Output the [X, Y] coordinate of the center of the cell containing the given text.  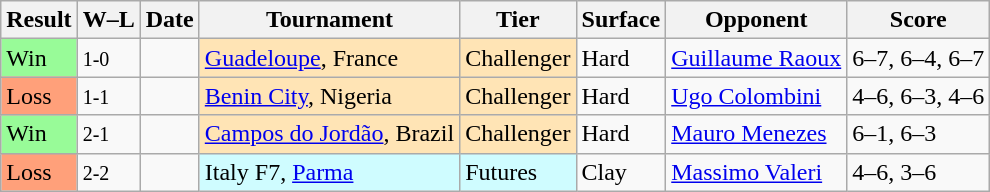
Guadeloupe, France [329, 58]
Campos do Jordão, Brazil [329, 134]
Tier [518, 20]
Score [918, 20]
6–1, 6–3 [918, 134]
Clay [621, 172]
Futures [518, 172]
Italy F7, Parma [329, 172]
Date [170, 20]
Ugo Colombini [756, 96]
W–L [108, 20]
Surface [621, 20]
4–6, 6–3, 4–6 [918, 96]
4–6, 3–6 [918, 172]
2-2 [108, 172]
1-1 [108, 96]
Opponent [756, 20]
6–7, 6–4, 6–7 [918, 58]
Massimo Valeri [756, 172]
2-1 [108, 134]
Guillaume Raoux [756, 58]
Mauro Menezes [756, 134]
1-0 [108, 58]
Benin City, Nigeria [329, 96]
Result [39, 20]
Tournament [329, 20]
